Return the (X, Y) coordinate for the center point of the cell that contains the specified text.  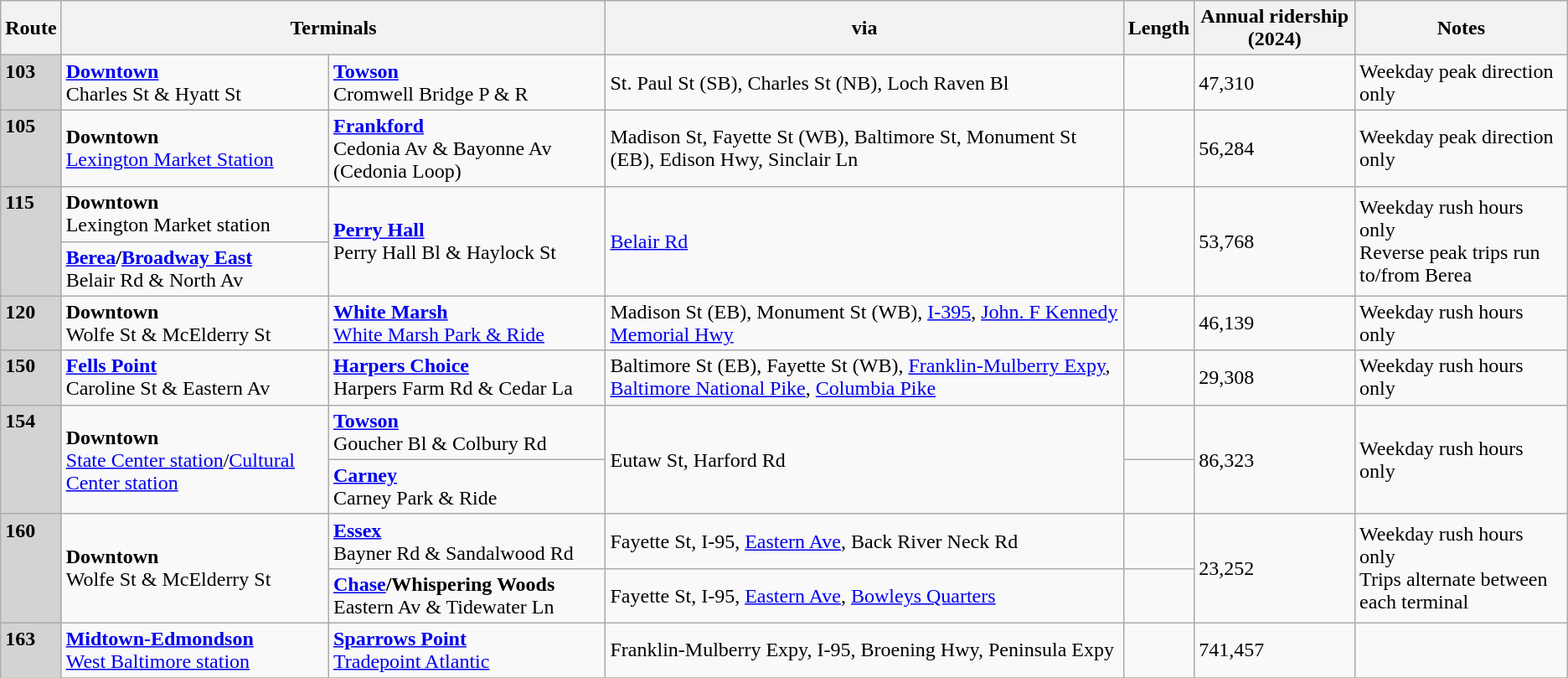
154 (31, 459)
Weekday rush hours onlyTrips alternate between each terminal (1462, 568)
Harpers ChoiceHarpers Farm Rd & Cedar La (467, 377)
Belair Rd (864, 241)
Eutaw St, Harford Rd (864, 459)
DowntownLexington Market station (194, 215)
160 (31, 568)
Terminals (333, 28)
86,323 (1275, 459)
56,284 (1275, 148)
46,139 (1275, 323)
TowsonGoucher Bl & Colbury Rd (467, 432)
DowntownLexington Market Station (194, 148)
Franklin-Mulberry Expy, I-95, Broening Hwy, Peninsula Expy (864, 650)
EssexBayner Rd & Sandalwood Rd (467, 541)
105 (31, 148)
Berea/Broadway EastBelair Rd & North Av (194, 268)
Carney Carney Park & Ride (467, 486)
St. Paul St (SB), Charles St (NB), Loch Raven Bl (864, 82)
Notes (1462, 28)
Fells PointCaroline St & Eastern Av (194, 377)
29,308 (1275, 377)
Baltimore St (EB), Fayette St (WB), Franklin-Mulberry Expy, Baltimore National Pike, Columbia Pike (864, 377)
Route (31, 28)
Fayette St, I-95, Eastern Ave, Bowleys Quarters (864, 595)
53,768 (1275, 241)
Madison St (EB), Monument St (WB), I-395, John. F Kennedy Memorial Hwy (864, 323)
Perry HallPerry Hall Bl & Haylock St (467, 241)
Fayette St, I-95, Eastern Ave, Back River Neck Rd (864, 541)
Sparrows PointTradepoint Atlantic (467, 650)
Length (1158, 28)
FrankfordCedonia Av & Bayonne Av (Cedonia Loop) (467, 148)
23,252 (1275, 568)
120 (31, 323)
741,457 (1275, 650)
115 (31, 241)
Chase/Whispering WoodsEastern Av & Tidewater Ln (467, 595)
150 (31, 377)
TowsonCromwell Bridge P & R (467, 82)
DowntownState Center station/Cultural Center station (194, 459)
103 (31, 82)
Midtown-EdmondsonWest Baltimore station (194, 650)
via (864, 28)
White MarshWhite Marsh Park & Ride (467, 323)
DowntownCharles St & Hyatt St (194, 82)
Annual ridership (2024) (1275, 28)
Weekday rush hours onlyReverse peak trips run to/from Berea (1462, 241)
Madison St, Fayette St (WB), Baltimore St, Monument St (EB), Edison Hwy, Sinclair Ln (864, 148)
163 (31, 650)
47,310 (1275, 82)
